Extract the [x, y] coordinate from the center of the cell holding the provided text.  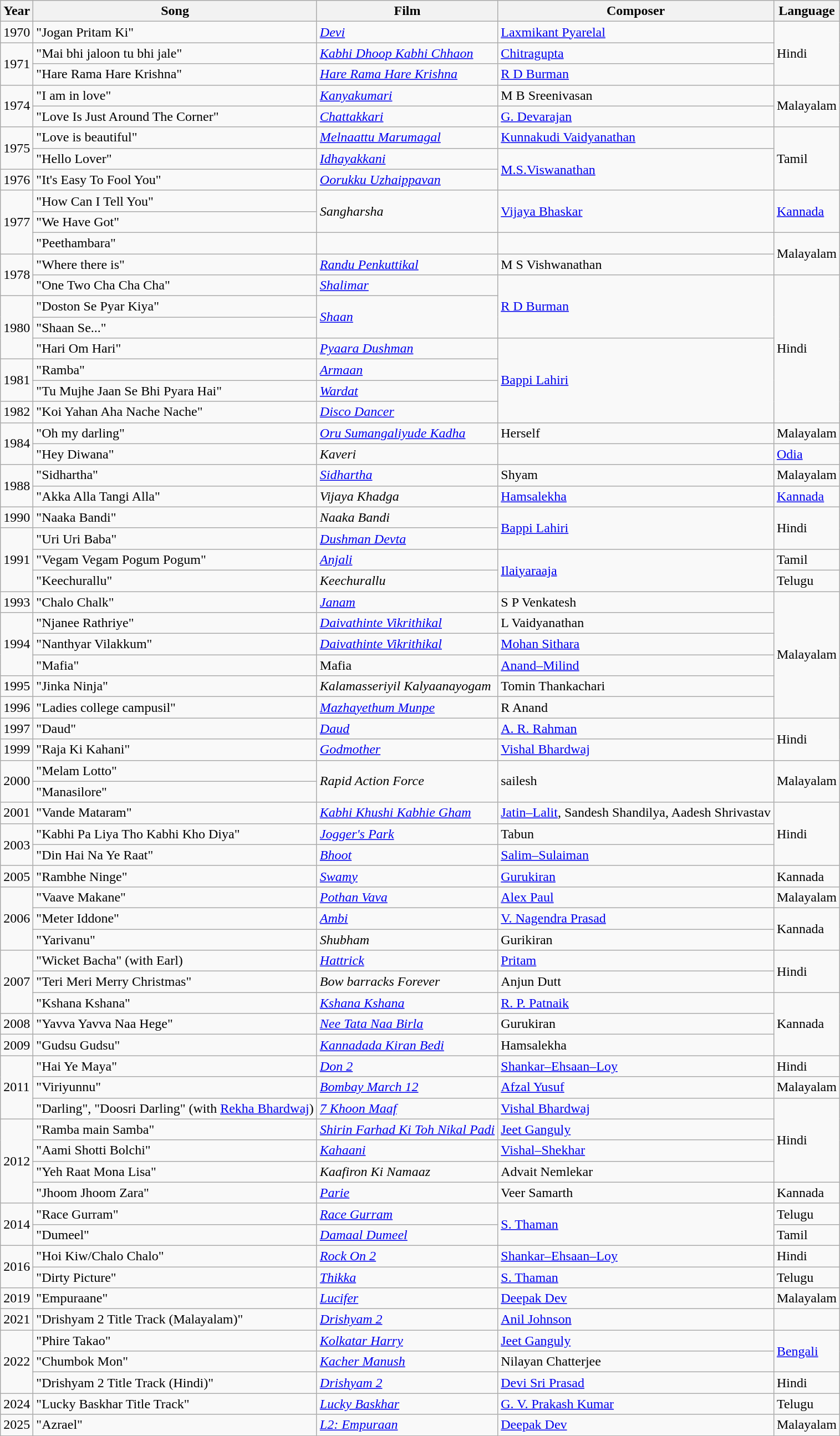
Shyam [636, 475]
Anjun Dutt [636, 982]
Anil Johnson [636, 1320]
Gurikiran [636, 940]
1977 [17, 222]
G. V. Prakash Kumar [636, 1404]
"Phire Takao" [175, 1341]
Kabhi Dhoop Kabhi Chhaon [407, 53]
2008 [17, 1024]
Ilaiyaraaja [636, 570]
Kahaani [407, 1150]
Hattrick [407, 961]
Kaveri [407, 454]
Alex Paul [636, 897]
"Drishyam 2 Title Track (Malayalam)" [175, 1320]
Swamy [407, 876]
Shaan [407, 317]
"Empuraane" [175, 1298]
"Doston Se Pyar Kiya" [175, 307]
"Azrael" [175, 1425]
"Peethambara" [175, 243]
"Rambhe Ninge" [175, 876]
V. Nagendra Prasad [636, 918]
Mohan Sithara [636, 644]
Idhayakkani [407, 159]
Mafia [407, 665]
Damaal Dumeel [407, 1235]
"Din Hai Na Ye Raat" [175, 855]
Anand–Milind [636, 665]
Laxmikant Pyarelal [636, 32]
Lucky Baskhar [407, 1404]
S P Venkatesh [636, 602]
"Vande Mataram" [175, 813]
2019 [17, 1298]
Kshana Kshana [407, 1003]
"Mafia" [175, 665]
Kabhi Khushi Kabhie Gham [407, 813]
Kanyakumari [407, 95]
Vijaya Bhaskar [636, 211]
"Dumeel" [175, 1235]
Kunnakudi Vaidyanathan [636, 138]
2016 [17, 1266]
1993 [17, 602]
"Tu Mujhe Jaan Se Bhi Pyara Hai" [175, 391]
Veer Samarth [636, 1193]
"Yarivanu" [175, 940]
"Gudsu Gudsu" [175, 1045]
"Oh my darling" [175, 433]
1980 [17, 328]
2000 [17, 781]
Hare Rama Hare Krishna [407, 74]
"We Have Got" [175, 222]
1994 [17, 644]
Bow barracks Forever [407, 982]
"Jhoom Jhoom Zara" [175, 1193]
L2: Empuraan [407, 1425]
"Where there is" [175, 264]
Rock On 2 [407, 1256]
Kaafiron Ki Namaaz [407, 1172]
A. R. Rahman [636, 729]
Keechurallu [407, 580]
Salim–Sulaiman [636, 855]
Anjali [407, 559]
"Akka Alla Tangi Alla" [175, 496]
L Vaidyanathan [636, 623]
"Manasilore" [175, 792]
Year [17, 11]
"Jinka Ninja" [175, 686]
2024 [17, 1404]
Tabun [636, 834]
Jogger's Park [407, 834]
"Raja Ki Kahani" [175, 750]
"Darling", "Doosri Darling" (with Rekha Bhardwaj) [175, 1108]
"I am in love" [175, 95]
Oru Sumangaliyude Kadha [407, 433]
"Aami Shotti Bolchi" [175, 1150]
Film [407, 11]
1976 [17, 180]
"Koi Yahan Aha Nache Nache" [175, 412]
1971 [17, 64]
"Ladies college campusil" [175, 707]
Shalimar [407, 286]
Bhoot [407, 855]
"Meter Iddone" [175, 918]
1999 [17, 750]
2005 [17, 876]
Vijaya Khadga [407, 496]
"Viriyunnu" [175, 1087]
1988 [17, 486]
M S Vishwanathan [636, 264]
"Njanee Rathriye" [175, 623]
Oorukku Uzhaippavan [407, 180]
Tomin Thankachari [636, 686]
sailesh [636, 781]
Pothan Vava [407, 897]
2009 [17, 1045]
Godmother [407, 750]
"Hello Lover" [175, 159]
"Nanthyar Vilakkum" [175, 644]
Vishal–Shekhar [636, 1150]
Parie [407, 1193]
Devi Sri Prasad [636, 1383]
1991 [17, 559]
Devi [407, 32]
Chattakkari [407, 116]
R Anand [636, 707]
Wardat [407, 391]
Bengali [806, 1351]
"One Two Cha Cha Cha" [175, 286]
1995 [17, 686]
Rapid Action Force [407, 781]
Nilayan Chatterjee [636, 1362]
2014 [17, 1224]
1978 [17, 275]
2011 [17, 1087]
Sangharsha [407, 211]
7 Khoon Maaf [407, 1108]
Kannadada Kiran Bedi [407, 1045]
Pyaara Dushman [407, 349]
Sidhartha [407, 475]
Armaan [407, 370]
Advait Nemlekar [636, 1172]
"Love is beautiful" [175, 138]
"Shaan Se..." [175, 328]
1990 [17, 517]
"Teri Meri Merry Christmas" [175, 982]
"Chumbok Mon" [175, 1362]
2001 [17, 813]
Mazhayethum Munpe [407, 707]
Kolkatar Harry [407, 1341]
"Daud" [175, 729]
1982 [17, 412]
Don 2 [407, 1066]
"Melam Lotto" [175, 771]
"Vegam Vegam Pogum Pogum" [175, 559]
"Mai bhi jaloon tu bhi jale" [175, 53]
Song [175, 11]
Randu Penkuttikal [407, 264]
Pritam [636, 961]
2022 [17, 1362]
"How Can I Tell You" [175, 201]
1984 [17, 444]
"Wicket Bacha" (with Earl) [175, 961]
"Love Is Just Around The Corner" [175, 116]
"Jogan Pritam Ki" [175, 32]
R. P. Patnaik [636, 1003]
Dushman Devta [407, 538]
"Vaave Makane" [175, 897]
"Ramba" [175, 370]
"Chalo Chalk" [175, 602]
1997 [17, 729]
"Ramba main Samba" [175, 1129]
"Keechurallu" [175, 580]
Odia [806, 454]
1975 [17, 148]
2021 [17, 1320]
Disco Dancer [407, 412]
Ambi [407, 918]
"It's Easy To Fool You" [175, 180]
1974 [17, 106]
2003 [17, 844]
Shubham [407, 940]
"Lucky Baskhar Title Track" [175, 1404]
"Yeh Raat Mona Lisa" [175, 1172]
"Hey Diwana" [175, 454]
Jatin–Lalit, Sandesh Shandilya, Aadesh Shrivastav [636, 813]
Thikka [407, 1277]
"Naaka Bandi" [175, 517]
Kalamasseriyil Kalyaanayogam [407, 686]
"Dirty Picture" [175, 1277]
"Kabhi Pa Liya Tho Kabhi Kho Diya" [175, 834]
"Hari Om Hari" [175, 349]
Herself [636, 433]
Naaka Bandi [407, 517]
"Hoi Kiw/Chalo Chalo" [175, 1256]
"Uri Uri Baba" [175, 538]
Daud [407, 729]
Kacher Manush [407, 1362]
Janam [407, 602]
Lucifer [407, 1298]
"Kshana Kshana" [175, 1003]
2012 [17, 1161]
"Sidhartha" [175, 475]
G. Devarajan [636, 116]
2006 [17, 918]
Melnaattu Marumagal [407, 138]
Nee Tata Naa Birla [407, 1024]
Race Gurram [407, 1214]
"Yavva Yavva Naa Hege" [175, 1024]
2025 [17, 1425]
1970 [17, 32]
2007 [17, 982]
"Drishyam 2 Title Track (Hindi)" [175, 1383]
"Hare Rama Hare Krishna" [175, 74]
Composer [636, 11]
M.S.Viswanathan [636, 169]
Afzal Yusuf [636, 1087]
M B Sreenivasan [636, 95]
1996 [17, 707]
1981 [17, 380]
Chitragupta [636, 53]
Bombay March 12 [407, 1087]
Language [806, 11]
Shirin Farhad Ki Toh Nikal Padi [407, 1129]
"Hai Ye Maya" [175, 1066]
"Race Gurram" [175, 1214]
